Detect which cell encompasses the target text, then output its (x, y) center coordinate. 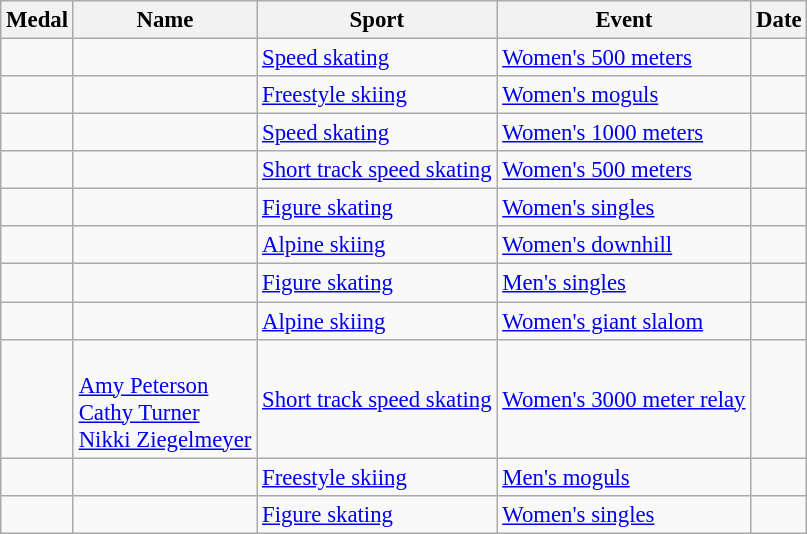
Event (624, 20)
Medal (38, 20)
Women's moguls (624, 95)
Name (164, 20)
Women's giant slalom (624, 321)
Men's moguls (624, 477)
Women's 3000 meter relay (624, 398)
Women's 1000 meters (624, 133)
Date (779, 20)
Men's singles (624, 283)
Sport (377, 20)
Women's downhill (624, 245)
Amy PetersonCathy TurnerNikki Ziegelmeyer (164, 398)
